Identify which cell holds the provided text, then report its [X, Y] central coordinate. 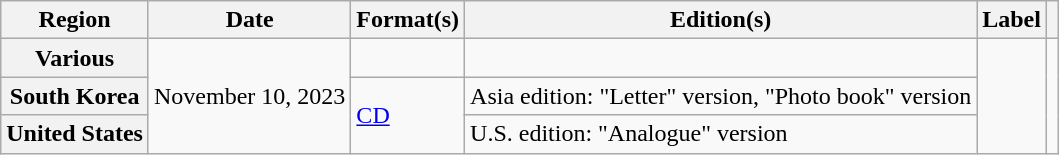
CD [408, 115]
Date [249, 20]
Asia edition: "Letter" version, "Photo book" version [721, 96]
Label [1012, 20]
Edition(s) [721, 20]
United States [75, 134]
Region [75, 20]
Various [75, 58]
South Korea [75, 96]
Format(s) [408, 20]
U.S. edition: "Analogue" version [721, 134]
November 10, 2023 [249, 96]
